Determine the (x, y) coordinate at the center of the cell enclosing the given text.  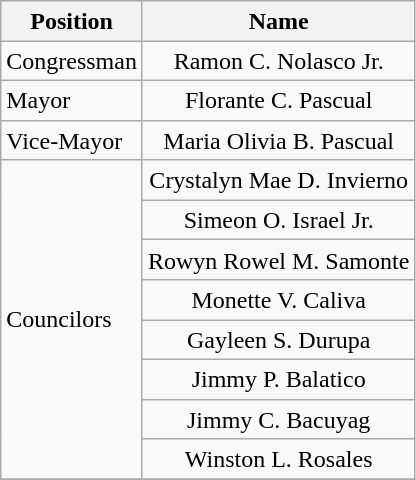
Vice-Mayor (72, 140)
Maria Olivia B. Pascual (278, 140)
Position (72, 21)
Crystalyn Mae D. Invierno (278, 180)
Name (278, 21)
Mayor (72, 100)
Florante C. Pascual (278, 100)
Winston L. Rosales (278, 459)
Rowyn Rowel M. Samonte (278, 260)
Jimmy C. Bacuyag (278, 419)
Ramon C. Nolasco Jr. (278, 61)
Gayleen S. Durupa (278, 340)
Congressman (72, 61)
Simeon O. Israel Jr. (278, 220)
Councilors (72, 320)
Monette V. Caliva (278, 300)
Jimmy P. Balatico (278, 379)
